For the text-containing cell, return its midpoint in [X, Y] coordinate format. 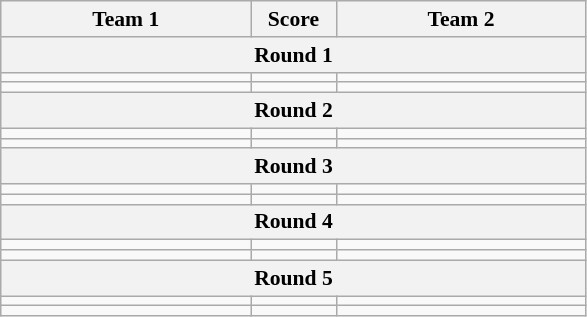
Score [294, 19]
Round 3 [294, 167]
Round 2 [294, 111]
Round 1 [294, 55]
Round 5 [294, 278]
Team 2 [461, 19]
Round 4 [294, 222]
Team 1 [126, 19]
